Provide the [x, y] coordinate of the cell's center where the given text is located.  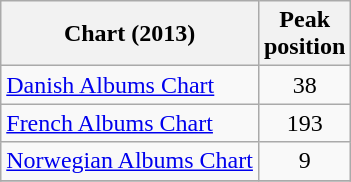
Danish Albums Chart [130, 85]
9 [304, 161]
38 [304, 85]
Peakposition [304, 34]
193 [304, 123]
French Albums Chart [130, 123]
Norwegian Albums Chart [130, 161]
Chart (2013) [130, 34]
